Output the (X, Y) coordinate of the center of the cell containing the given text.  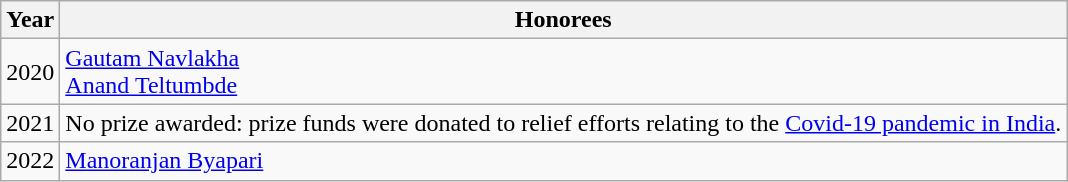
Honorees (564, 20)
Manoranjan Byapari (564, 161)
2022 (30, 161)
2021 (30, 123)
2020 (30, 72)
Year (30, 20)
Gautam NavlakhaAnand Teltumbde (564, 72)
No prize awarded: prize funds were donated to relief efforts relating to the Covid-19 pandemic in India. (564, 123)
